Scan for the cell matching the given text and deliver its [X, Y] coordinate at center. 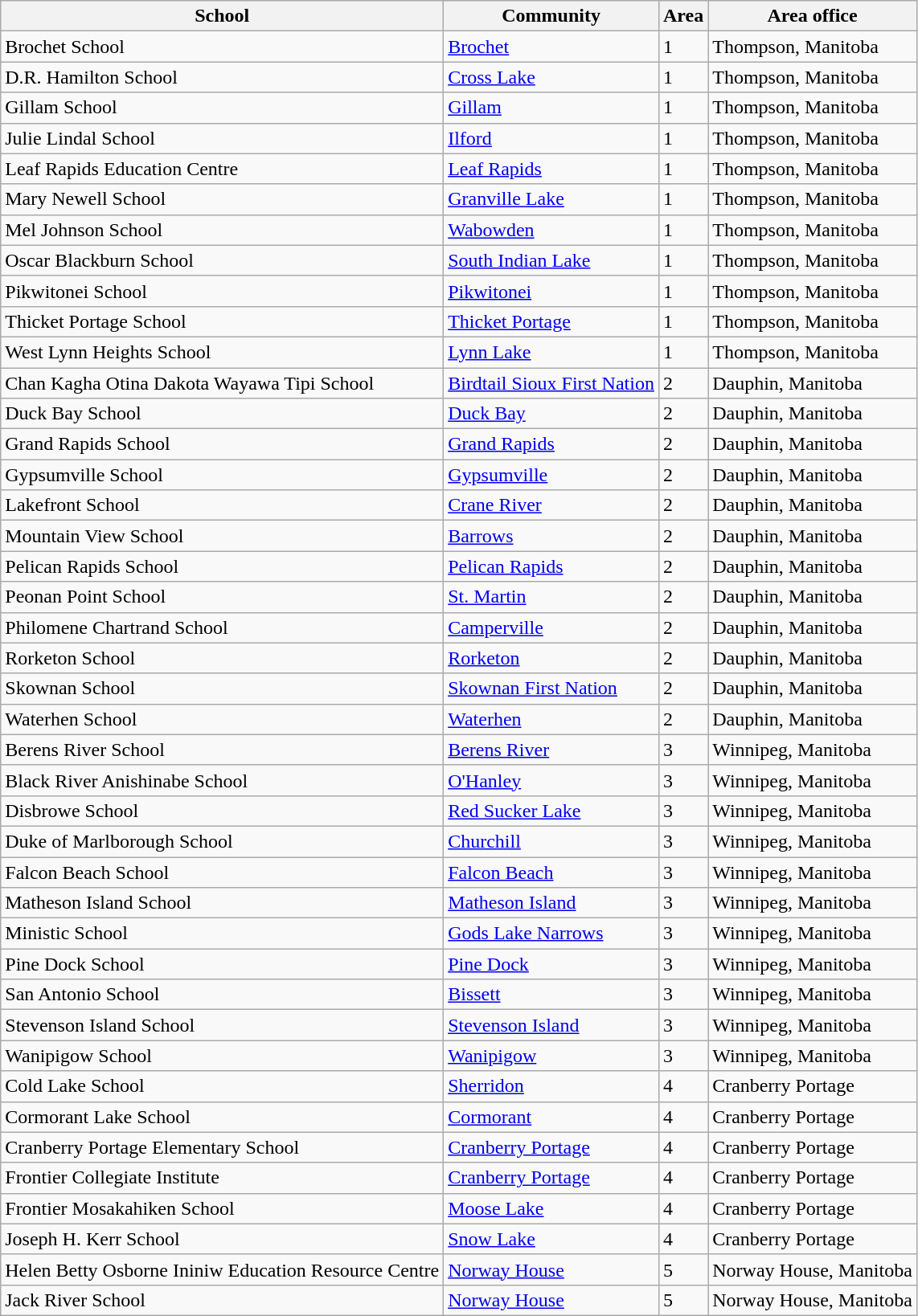
Gillam [551, 108]
Cormorant [551, 1117]
Crane River [551, 505]
Gypsumville [551, 475]
Waterhen School [222, 719]
Matheson Island School [222, 903]
Skownan School [222, 689]
Lynn Lake [551, 352]
Skownan First Nation [551, 689]
School [222, 16]
Duke of Marlborough School [222, 841]
Waterhen [551, 719]
Wanipigow [551, 1056]
Bissett [551, 995]
D.R. Hamilton School [222, 77]
Brochet [551, 47]
Frontier Collegiate Institute [222, 1178]
Thicket Portage School [222, 321]
Mel Johnson School [222, 230]
Pine Dock School [222, 964]
Cranberry Portage Elementary School [222, 1147]
Wanipigow School [222, 1056]
Birdtail Sioux First Nation [551, 383]
Grand Rapids School [222, 444]
Snow Lake [551, 1239]
Stevenson Island School [222, 1025]
Red Sucker Lake [551, 811]
Gypsumville School [222, 475]
Gillam School [222, 108]
South Indian Lake [551, 260]
Pine Dock [551, 964]
Chan Kagha Otina Dakota Wayawa Tipi School [222, 383]
Rorketon [551, 658]
O'Hanley [551, 780]
St. Martin [551, 597]
Jack River School [222, 1300]
Pelican Rapids [551, 566]
Leaf Rapids [551, 169]
Black River Anishinabe School [222, 780]
Churchill [551, 841]
San Antonio School [222, 995]
Cormorant Lake School [222, 1117]
Helen Betty Osborne Ininiw Education Resource Centre [222, 1269]
Barrows [551, 536]
Julie Lindal School [222, 138]
Brochet School [222, 47]
Peonan Point School [222, 597]
Thicket Portage [551, 321]
Berens River [551, 750]
Falcon Beach [551, 872]
Wabowden [551, 230]
Grand Rapids [551, 444]
Area office [813, 16]
Leaf Rapids Education Centre [222, 169]
Ministic School [222, 934]
Stevenson Island [551, 1025]
Matheson Island [551, 903]
Pikwitonei School [222, 291]
Granville Lake [551, 199]
West Lynn Heights School [222, 352]
Moose Lake [551, 1208]
Pelican Rapids School [222, 566]
Rorketon School [222, 658]
Frontier Mosakahiken School [222, 1208]
Ilford [551, 138]
Falcon Beach School [222, 872]
Area [683, 16]
Oscar Blackburn School [222, 260]
Sherridon [551, 1086]
Berens River School [222, 750]
Cross Lake [551, 77]
Gods Lake Narrows [551, 934]
Mountain View School [222, 536]
Philomene Chartrand School [222, 627]
Joseph H. Kerr School [222, 1239]
Cold Lake School [222, 1086]
Disbrowe School [222, 811]
Community [551, 16]
Mary Newell School [222, 199]
Duck Bay School [222, 414]
Lakefront School [222, 505]
Camperville [551, 627]
Duck Bay [551, 414]
Pikwitonei [551, 291]
